Determine the [x, y] coordinate at the center of the cell enclosing the given text.  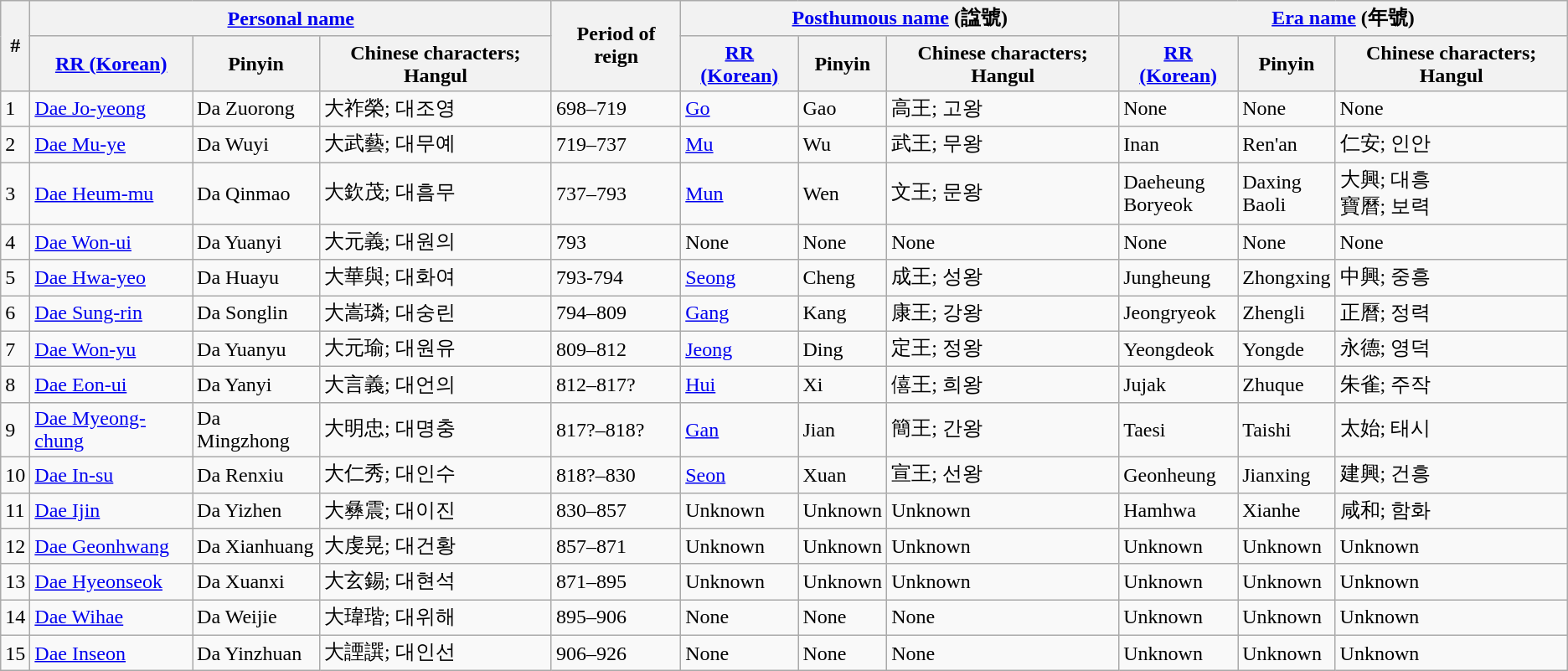
Dae Won-ui [111, 243]
8 [15, 385]
794–809 [616, 313]
Yeongdeok [1179, 348]
Jujak [1179, 385]
Wu [843, 144]
Da Zuorong [256, 109]
大元瑜; 대원유 [436, 348]
Daxing Baoli [1287, 194]
12 [15, 546]
Yongde [1287, 348]
Da Huayu [256, 278]
Daeheung Boryeok [1179, 194]
Cheng [843, 278]
Seon [740, 474]
Mu [740, 144]
698–719 [616, 109]
大瑋瑎; 대위해 [436, 618]
11 [15, 511]
Jian [843, 429]
康王; 강왕 [1003, 313]
大興; 대흥 寶曆; 보력 [1451, 194]
13 [15, 581]
大祚榮; 대조영 [436, 109]
文王; 문왕 [1003, 194]
4 [15, 243]
Period of reign [616, 46]
Gao [843, 109]
Dae Myeong-chung [111, 429]
1 [15, 109]
15 [15, 653]
Da Yinzhuan [256, 653]
817?–818? [616, 429]
Dae Sung-rin [111, 313]
14 [15, 618]
793-794 [616, 278]
Gang [740, 313]
成王; 성왕 [1003, 278]
Posthumous name (諡號) [900, 18]
Hui [740, 385]
Dae Hyeonseok [111, 581]
Ren'an [1287, 144]
永德; 영덕 [1451, 348]
Dae Won-yu [111, 348]
Geonheung [1179, 474]
Da Songlin [256, 313]
812–817? [616, 385]
Da Xuanxi [256, 581]
大仁秀; 대인수 [436, 474]
Jungheung [1179, 278]
2 [15, 144]
Da Yizhen [256, 511]
Mun [740, 194]
Wen [843, 194]
高王; 고왕 [1003, 109]
Xianhe [1287, 511]
Zhuque [1287, 385]
Zhengli [1287, 313]
Jianxing [1287, 474]
Taishi [1287, 429]
大華與; 대화여 [436, 278]
大元義; 대원의 [436, 243]
830–857 [616, 511]
3 [15, 194]
Da Wuyi [256, 144]
Jeong [740, 348]
大欽茂; 대흠무 [436, 194]
Gan [740, 429]
大言義; 대언의 [436, 385]
809–812 [616, 348]
定王; 정왕 [1003, 348]
7 [15, 348]
Dae Heum-mu [111, 194]
Zhongxing [1287, 278]
Da Yuanyu [256, 348]
10 [15, 474]
Da Renxiu [256, 474]
895–906 [616, 618]
Ding [843, 348]
906–926 [616, 653]
大武藝; 대무예 [436, 144]
僖王; 희왕 [1003, 385]
Go [740, 109]
建興; 건흥 [1451, 474]
793 [616, 243]
737–793 [616, 194]
Da Weijie [256, 618]
Dae Inseon [111, 653]
9 [15, 429]
仁安; 인안 [1451, 144]
Da Mingzhong [256, 429]
Kang [843, 313]
Personal name [291, 18]
武王; 무왕 [1003, 144]
818?–830 [616, 474]
大虔晃; 대건황 [436, 546]
Da Yuanyi [256, 243]
857–871 [616, 546]
Dae Eon-ui [111, 385]
Era name (年號) [1344, 18]
Dae Mu-ye [111, 144]
朱雀; 주작 [1451, 385]
Da Xianhuang [256, 546]
中興; 중흥 [1451, 278]
Seong [740, 278]
719–737 [616, 144]
# [15, 46]
Xi [843, 385]
大玄錫; 대현석 [436, 581]
871–895 [616, 581]
正曆; 정력 [1451, 313]
太始; 태시 [1451, 429]
大彝震; 대이진 [436, 511]
Da Qinmao [256, 194]
Hamhwa [1179, 511]
Dae Ijin [111, 511]
Taesi [1179, 429]
Dae Hwa-yeo [111, 278]
宣王; 선왕 [1003, 474]
Xuan [843, 474]
5 [15, 278]
Dae Wihae [111, 618]
Jeongryeok [1179, 313]
Dae Geonhwang [111, 546]
大明忠; 대명충 [436, 429]
大嵩璘; 대숭린 [436, 313]
Inan [1179, 144]
簡王; 간왕 [1003, 429]
Dae In-su [111, 474]
大諲譔; 대인선 [436, 653]
Dae Jo-yeong [111, 109]
Da Yanyi [256, 385]
咸和; 함화 [1451, 511]
6 [15, 313]
